Determine the (x, y) coordinate at the center of the cell enclosing the given text.  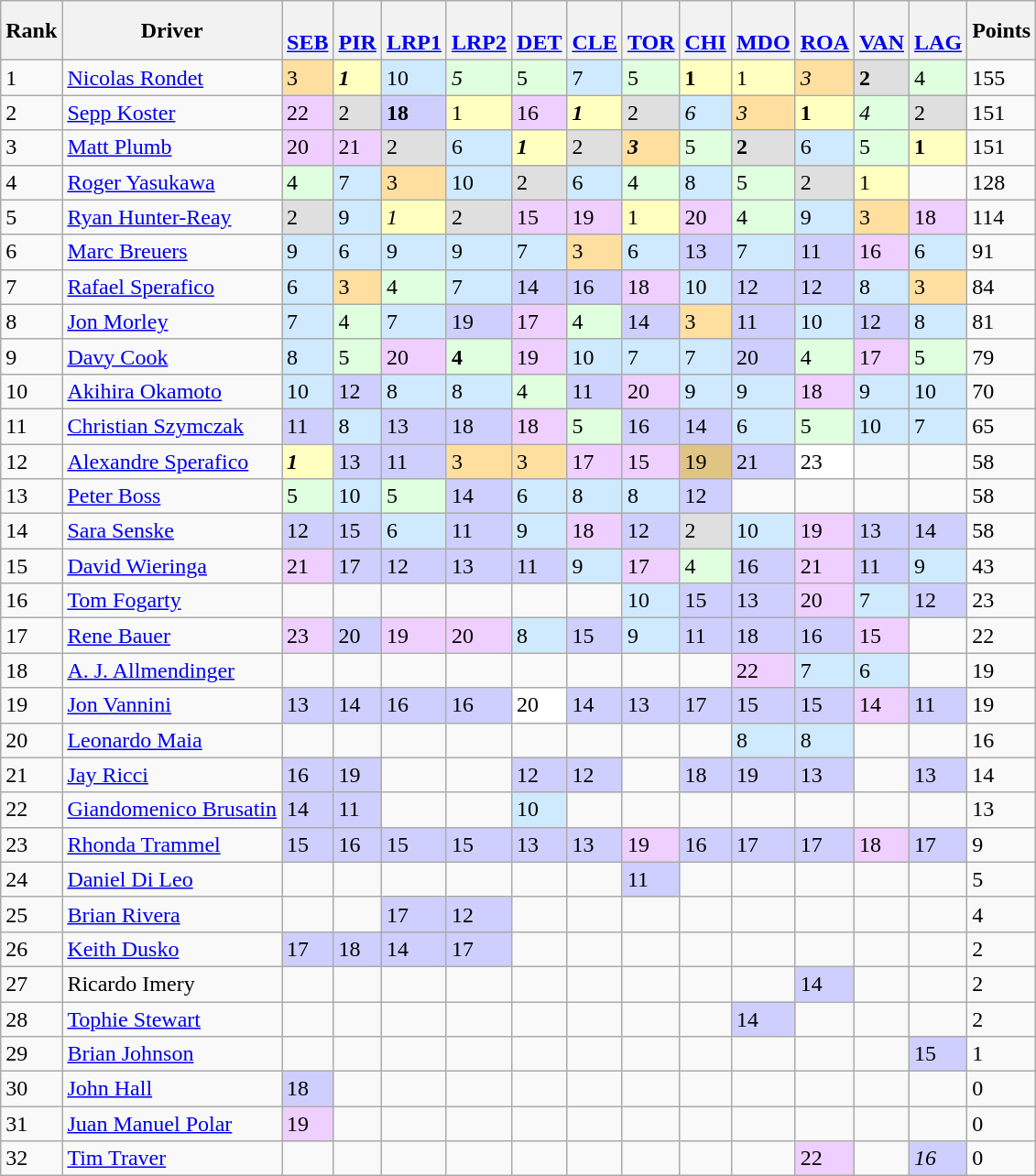
Marc Breuers (172, 252)
PIR (357, 31)
LRP2 (478, 31)
84 (1002, 287)
CLE (594, 31)
Tophie Stewart (172, 1019)
91 (1002, 252)
Keith Dusko (172, 949)
SEB (308, 31)
28 (31, 1019)
Giandomenico Brusatin (172, 810)
MDO (763, 31)
Tom Fogarty (172, 601)
128 (1002, 182)
VAN (882, 31)
24 (31, 879)
Juan Manuel Polar (172, 1124)
Leonardo Maia (172, 740)
TOR (650, 31)
Points (1002, 31)
Roger Yasukawa (172, 182)
Ryan Hunter-Reay (172, 217)
DET (540, 31)
Jon Vannini (172, 705)
Matt Plumb (172, 147)
LRP1 (414, 31)
A. J. Allmendinger (172, 670)
Sara Senske (172, 531)
Rank (31, 31)
70 (1002, 391)
ROA (824, 31)
Jay Ricci (172, 775)
114 (1002, 217)
32 (31, 1159)
79 (1002, 356)
Jon Morley (172, 321)
29 (31, 1054)
30 (31, 1089)
LAG (938, 31)
Rafael Sperafico (172, 287)
Brian Johnson (172, 1054)
CHI (705, 31)
155 (1002, 78)
Rene Bauer (172, 636)
Peter Boss (172, 496)
31 (31, 1124)
Christian Szymczak (172, 426)
Tim Traver (172, 1159)
Rhonda Trammel (172, 844)
David Wieringa (172, 566)
43 (1002, 566)
Sepp Koster (172, 113)
Akihira Okamoto (172, 391)
Davy Cook (172, 356)
John Hall (172, 1089)
26 (31, 949)
Daniel Di Leo (172, 879)
Brian Rivera (172, 914)
65 (1002, 426)
Ricardo Imery (172, 984)
Nicolas Rondet (172, 78)
27 (31, 984)
25 (31, 914)
Driver (172, 31)
81 (1002, 321)
Alexandre Sperafico (172, 461)
